Capture the cell that displays the provided text and extract its (X, Y) central coordinate. 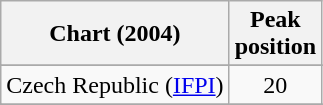
Peakposition (275, 34)
20 (275, 85)
Czech Republic (IFPI) (115, 85)
Chart (2004) (115, 34)
